Return the [x, y] coordinate for the center point of the cell that contains the specified text.  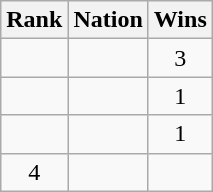
4 [34, 172]
Rank [34, 20]
Nation [108, 20]
3 [180, 58]
Wins [180, 20]
